Determine the [X, Y] coordinate at the center of the cell enclosing the given text.  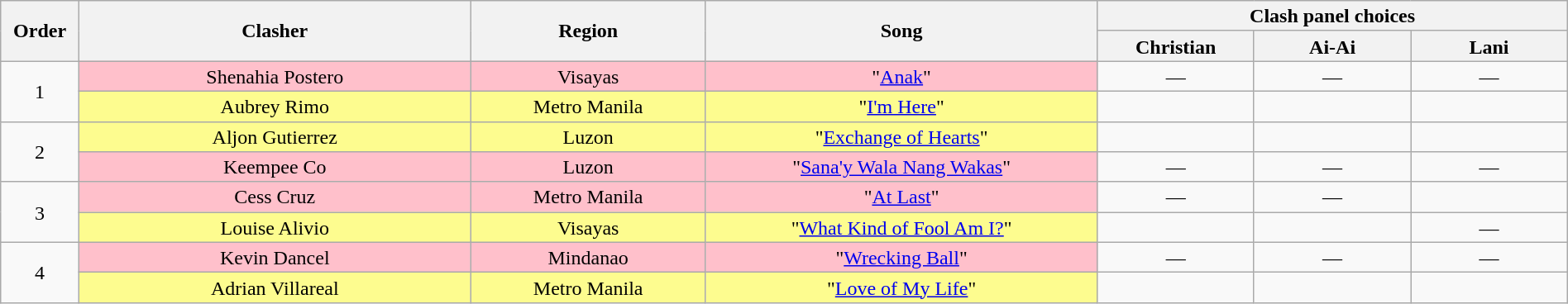
Region [588, 31]
Ai-Ai [1331, 46]
"Love of My Life" [901, 287]
Aljon Gutierrez [275, 137]
Song [901, 31]
"At Last" [901, 197]
Order [40, 31]
Adrian Villareal [275, 287]
"Anak" [901, 76]
Louise Alivio [275, 228]
1 [40, 91]
Kevin Dancel [275, 258]
Clash panel choices [1332, 17]
"Wrecking Ball" [901, 258]
4 [40, 273]
"What Kind of Fool Am I?" [901, 228]
Shenahia Postero [275, 76]
Lani [1489, 46]
Keempee Co [275, 167]
Aubrey Rimo [275, 106]
3 [40, 211]
2 [40, 152]
Mindanao [588, 258]
Christian [1176, 46]
"I'm Here" [901, 106]
"Exchange of Hearts" [901, 137]
Clasher [275, 31]
"Sana'y Wala Nang Wakas" [901, 167]
Cess Cruz [275, 197]
